For the text-containing cell, return its midpoint in (x, y) coordinate format. 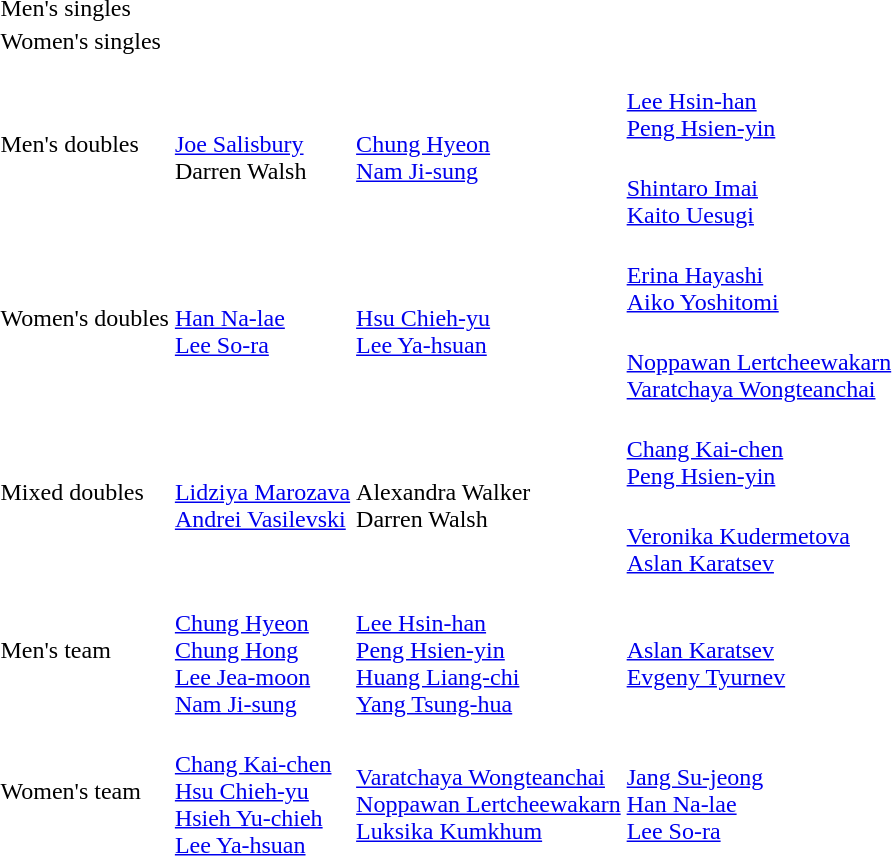
Han Na-laeLee So-ra (262, 318)
Joe SalisburyDarren Walsh (262, 144)
Chung HyeonNam Ji-sung (489, 144)
Chung HyeonChung HongLee Jea-moonNam Ji-sung (262, 650)
Lidziya MarozavaAndrei Vasilevski (262, 492)
Hsu Chieh-yuLee Ya-hsuan (489, 318)
Alexandra WalkerDarren Walsh (489, 492)
Lee Hsin-hanPeng Hsien-yinHuang Liang-chiYang Tsung-hua (489, 650)
